Locate the cell with the specified text and output its [x, y] center coordinate. 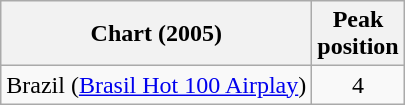
Brazil (Brasil Hot 100 Airplay) [156, 85]
Peakposition [358, 34]
Chart (2005) [156, 34]
4 [358, 85]
